Return the [X, Y] coordinate for the center point of the cell that contains the specified text.  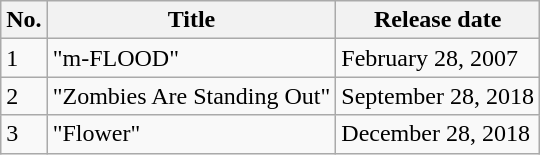
No. [24, 20]
December 28, 2018 [438, 134]
1 [24, 58]
"Zombies Are Standing Out" [192, 96]
September 28, 2018 [438, 96]
3 [24, 134]
"m-FLOOD" [192, 58]
Title [192, 20]
"Flower" [192, 134]
February 28, 2007 [438, 58]
2 [24, 96]
Release date [438, 20]
